From the cell containing the given text, extract its center point as (x, y) coordinate. 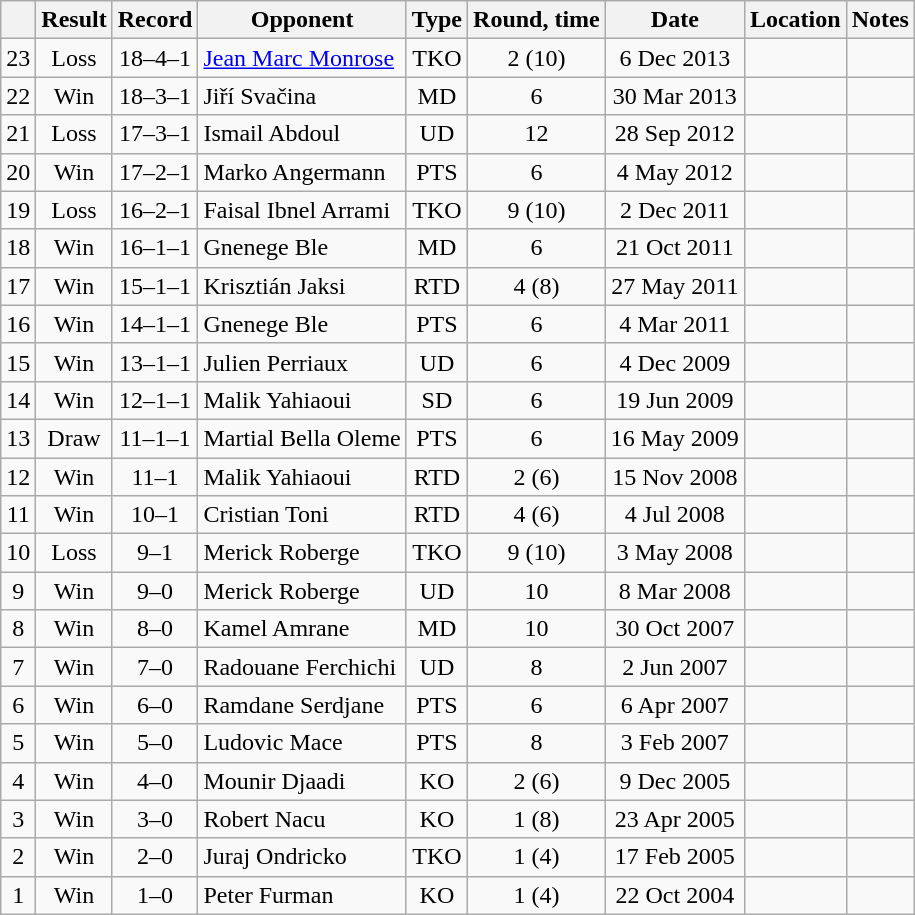
Jiří Svačina (302, 96)
Radouane Ferchichi (302, 667)
8 Mar 2008 (674, 591)
23 Apr 2005 (674, 819)
9–1 (155, 553)
Record (155, 20)
7 (18, 667)
22 Oct 2004 (674, 895)
5–0 (155, 743)
2 Jun 2007 (674, 667)
19 Jun 2009 (674, 400)
Type (436, 20)
15 (18, 362)
16 (18, 324)
18 (18, 248)
17 Feb 2005 (674, 857)
9 (18, 591)
5 (18, 743)
1 (18, 895)
11–1–1 (155, 438)
Result (74, 20)
Date (674, 20)
11–1 (155, 477)
3–0 (155, 819)
Mounir Djaadi (302, 781)
13 (18, 438)
Ramdane Serdjane (302, 705)
Kamel Amrane (302, 629)
SD (436, 400)
7–0 (155, 667)
4 (8) (537, 286)
Julien Perriaux (302, 362)
Ismail Abdoul (302, 134)
Robert Nacu (302, 819)
14 (18, 400)
Marko Angermann (302, 172)
9 Dec 2005 (674, 781)
16 May 2009 (674, 438)
4 Jul 2008 (674, 515)
2–0 (155, 857)
Faisal Ibnel Arrami (302, 210)
21 Oct 2011 (674, 248)
17 (18, 286)
6 Dec 2013 (674, 58)
11 (18, 515)
30 Mar 2013 (674, 96)
20 (18, 172)
8–0 (155, 629)
21 (18, 134)
9–0 (155, 591)
4 (6) (537, 515)
3 May 2008 (674, 553)
28 Sep 2012 (674, 134)
27 May 2011 (674, 286)
Ludovic Mace (302, 743)
Round, time (537, 20)
4 (18, 781)
Jean Marc Monrose (302, 58)
4 Mar 2011 (674, 324)
3 Feb 2007 (674, 743)
Opponent (302, 20)
19 (18, 210)
10–1 (155, 515)
2 (10) (537, 58)
16–2–1 (155, 210)
18–3–1 (155, 96)
Cristian Toni (302, 515)
Location (795, 20)
4–0 (155, 781)
6 Apr 2007 (674, 705)
6–0 (155, 705)
Peter Furman (302, 895)
18–4–1 (155, 58)
22 (18, 96)
1–0 (155, 895)
4 May 2012 (674, 172)
15 Nov 2008 (674, 477)
2 (18, 857)
16–1–1 (155, 248)
23 (18, 58)
Krisztián Jaksi (302, 286)
30 Oct 2007 (674, 629)
Notes (880, 20)
17–3–1 (155, 134)
13–1–1 (155, 362)
12–1–1 (155, 400)
Martial Bella Oleme (302, 438)
Draw (74, 438)
Juraj Ondricko (302, 857)
17–2–1 (155, 172)
2 Dec 2011 (674, 210)
3 (18, 819)
14–1–1 (155, 324)
15–1–1 (155, 286)
4 Dec 2009 (674, 362)
1 (8) (537, 819)
